Return [X, Y] of the center of cell containing provided text 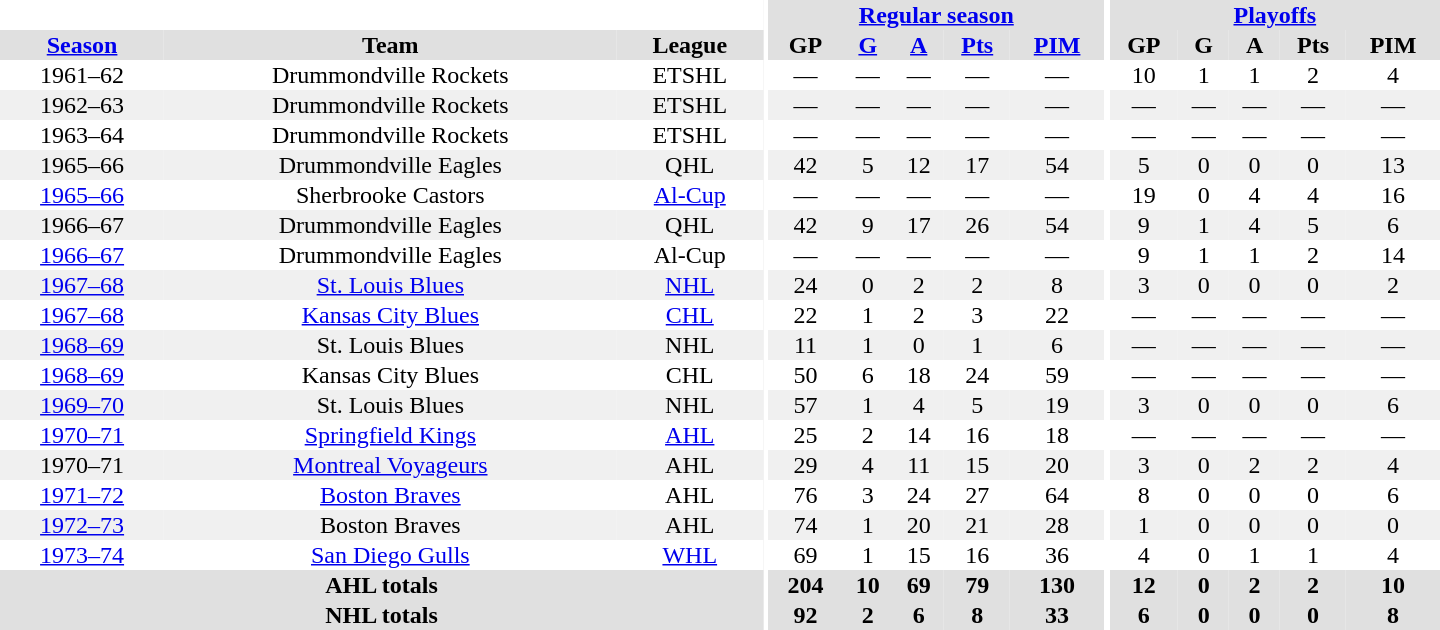
204 [806, 585]
36 [1057, 555]
50 [806, 375]
130 [1057, 585]
1962–63 [82, 105]
26 [977, 225]
33 [1057, 615]
59 [1057, 375]
21 [977, 525]
Team [390, 45]
74 [806, 525]
1971–72 [82, 495]
Regular season [936, 15]
1961–62 [82, 75]
League [690, 45]
Season [82, 45]
29 [806, 465]
28 [1057, 525]
WHL [690, 555]
Playoffs [1275, 15]
AHL totals [382, 585]
Springfield Kings [390, 435]
1963–64 [82, 135]
92 [806, 615]
1969–70 [82, 405]
27 [977, 495]
64 [1057, 495]
Montreal Voyageurs [390, 465]
57 [806, 405]
San Diego Gulls [390, 555]
Sherbrooke Castors [390, 195]
76 [806, 495]
NHL totals [382, 615]
1973–74 [82, 555]
25 [806, 435]
79 [977, 585]
13 [1393, 165]
1972–73 [82, 525]
